Detect which cell encompasses the target text, then output its (x, y) center coordinate. 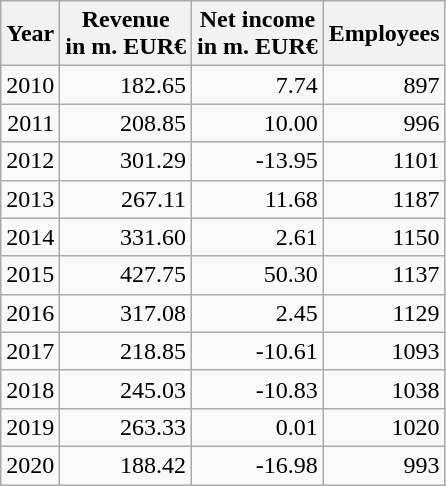
-16.98 (258, 465)
-13.95 (258, 161)
2014 (30, 237)
-10.61 (258, 351)
10.00 (258, 123)
2018 (30, 389)
1038 (384, 389)
2012 (30, 161)
1150 (384, 237)
317.08 (126, 313)
Year (30, 34)
996 (384, 123)
Employees (384, 34)
50.30 (258, 275)
2015 (30, 275)
11.68 (258, 199)
993 (384, 465)
2019 (30, 427)
1137 (384, 275)
2010 (30, 85)
2016 (30, 313)
218.85 (126, 351)
427.75 (126, 275)
2.61 (258, 237)
2013 (30, 199)
2011 (30, 123)
301.29 (126, 161)
245.03 (126, 389)
1187 (384, 199)
Net incomein m. EUR€ (258, 34)
Revenuein m. EUR€ (126, 34)
1101 (384, 161)
2.45 (258, 313)
1129 (384, 313)
263.33 (126, 427)
7.74 (258, 85)
188.42 (126, 465)
0.01 (258, 427)
267.11 (126, 199)
2020 (30, 465)
1093 (384, 351)
2017 (30, 351)
182.65 (126, 85)
208.85 (126, 123)
331.60 (126, 237)
-10.83 (258, 389)
1020 (384, 427)
897 (384, 85)
